Detect which cell encompasses the target text, then output its [X, Y] center coordinate. 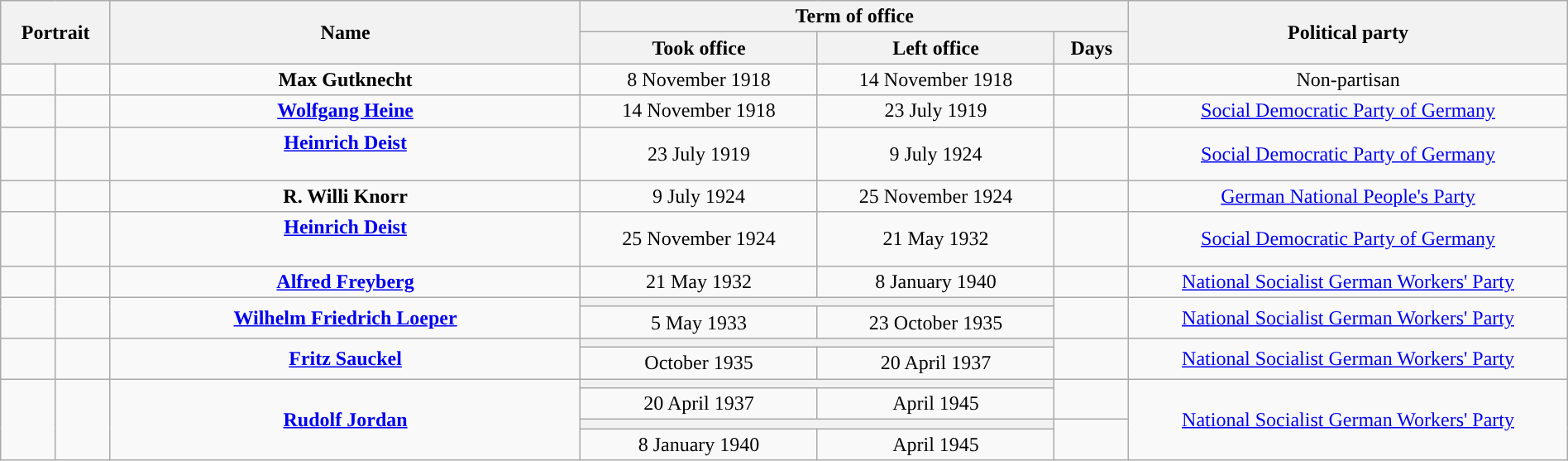
Left office [935, 48]
8 November 1918 [699, 79]
Term of office [855, 17]
Alfred Freyberg [345, 281]
Fritz Sauckel [345, 358]
Non-partisan [1348, 79]
Max Gutknecht [345, 79]
Name [345, 32]
Days [1092, 48]
5 May 1933 [699, 322]
R. Willi Knorr [345, 196]
Political party [1348, 32]
Wilhelm Friedrich Loeper [345, 318]
Took office [699, 48]
Rudolf Jordan [345, 420]
23 October 1935 [935, 322]
Wolfgang Heine [345, 111]
German National People's Party [1348, 196]
October 1935 [699, 363]
Portrait [56, 32]
